From the cell containing the given text, extract its center point as (X, Y) coordinate. 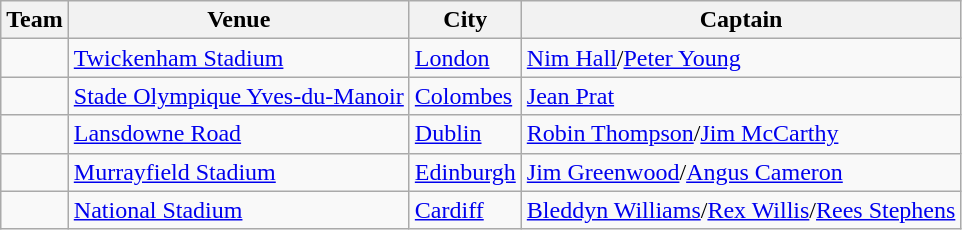
Colombes (465, 96)
Lansdowne Road (238, 134)
Twickenham Stadium (238, 58)
Robin Thompson/Jim McCarthy (741, 134)
City (465, 20)
Bleddyn Williams/Rex Willis/Rees Stephens (741, 210)
Dublin (465, 134)
Jean Prat (741, 96)
London (465, 58)
Murrayfield Stadium (238, 172)
Captain (741, 20)
Team (35, 20)
Venue (238, 20)
Stade Olympique Yves-du-Manoir (238, 96)
Nim Hall/Peter Young (741, 58)
Edinburgh (465, 172)
Jim Greenwood/Angus Cameron (741, 172)
Cardiff (465, 210)
National Stadium (238, 210)
